Provide the (x, y) coordinate of the cell's center where the given text is located.  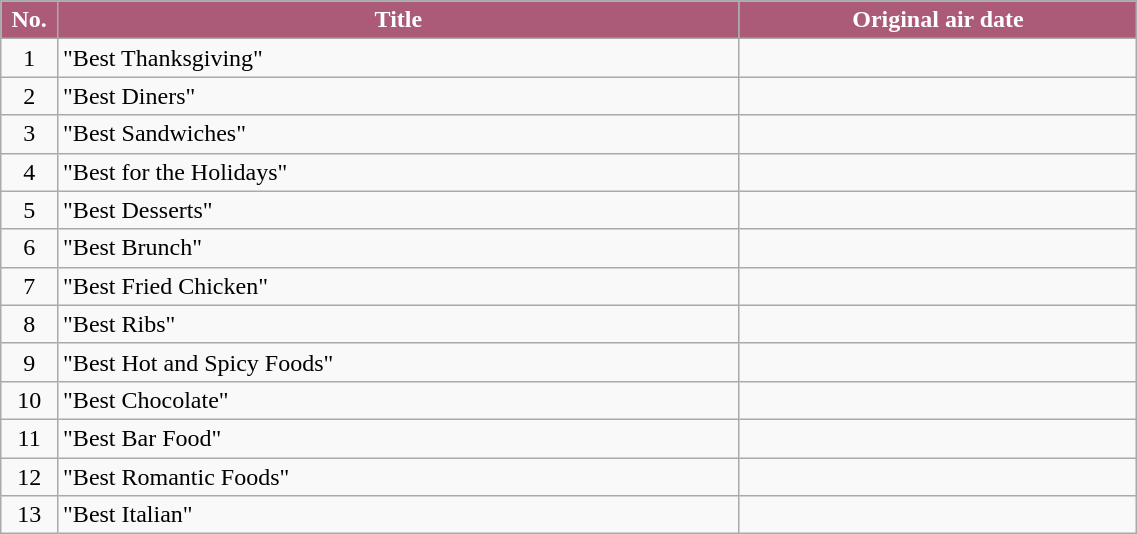
No. (30, 20)
"Best Brunch" (399, 248)
13 (30, 515)
"Best Romantic Foods" (399, 477)
"Best Italian" (399, 515)
12 (30, 477)
"Best Fried Chicken" (399, 286)
2 (30, 96)
Original air date (938, 20)
10 (30, 400)
8 (30, 324)
"Best for the Holidays" (399, 172)
"Best Sandwiches" (399, 134)
4 (30, 172)
"Best Ribs" (399, 324)
Title (399, 20)
"Best Bar Food" (399, 438)
"Best Hot and Spicy Foods" (399, 362)
1 (30, 58)
"Best Chocolate" (399, 400)
6 (30, 248)
9 (30, 362)
"Best Desserts" (399, 210)
"Best Diners" (399, 96)
"Best Thanksgiving" (399, 58)
3 (30, 134)
5 (30, 210)
11 (30, 438)
7 (30, 286)
